Return (X, Y) of the center of cell containing provided text 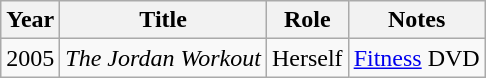
The Jordan Workout (164, 58)
Year (30, 20)
Fitness DVD (416, 58)
Role (307, 20)
Notes (416, 20)
2005 (30, 58)
Herself (307, 58)
Title (164, 20)
